Search for the cell housing the specified text and yield its [x, y] center coordinate. 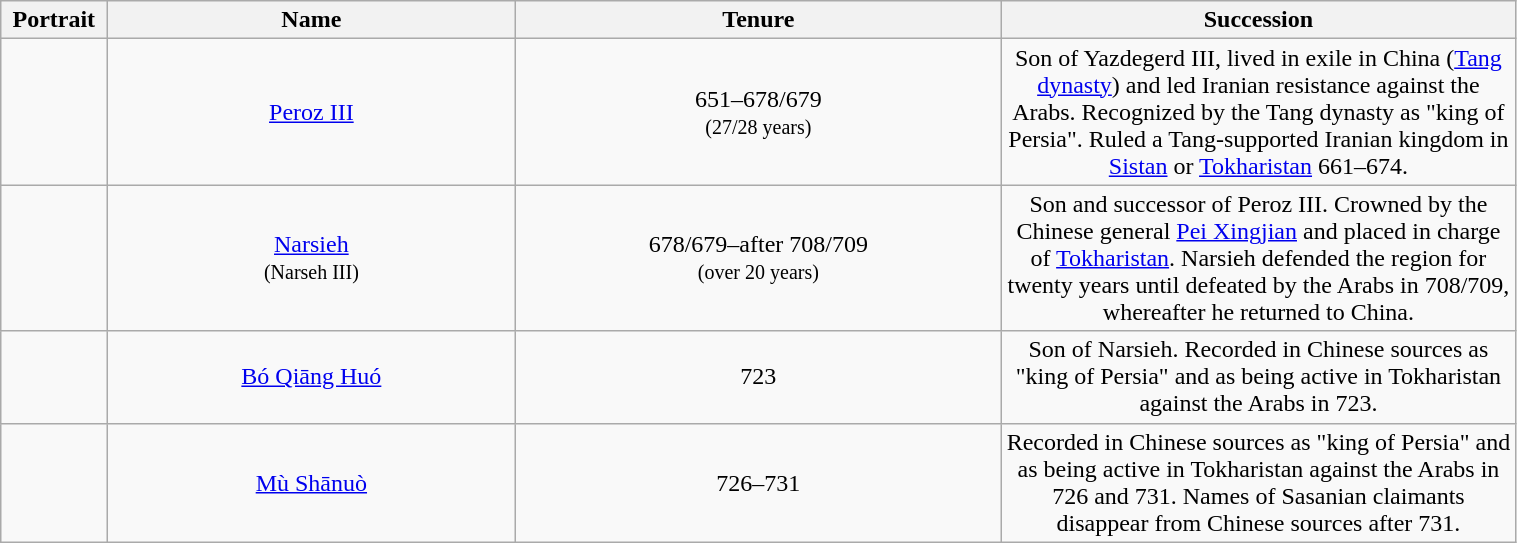
Tenure [758, 20]
Name [312, 20]
651–678/679(27/28 years) [758, 112]
Narsieh(Narseh III) [312, 258]
678/679–after 708/709(over 20 years) [758, 258]
Mù Shānuò [312, 482]
Bó Qiāng Huó [312, 377]
Portrait [54, 20]
726–731 [758, 482]
Peroz III [312, 112]
Succession [1258, 20]
Son of Narsieh. Recorded in Chinese sources as "king of Persia" and as being active in Tokharistan against the Arabs in 723. [1258, 377]
723 [758, 377]
